Search for the cell housing the specified text and yield its [X, Y] center coordinate. 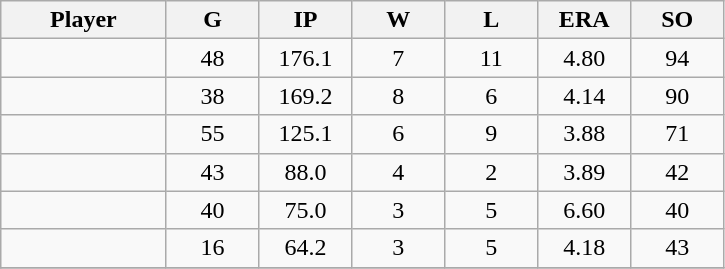
94 [678, 58]
38 [212, 96]
L [492, 20]
169.2 [306, 96]
7 [398, 58]
4.80 [584, 58]
3.88 [584, 134]
64.2 [306, 248]
6.60 [584, 210]
55 [212, 134]
4 [398, 172]
176.1 [306, 58]
Player [84, 20]
IP [306, 20]
16 [212, 248]
48 [212, 58]
42 [678, 172]
125.1 [306, 134]
ERA [584, 20]
4.18 [584, 248]
W [398, 20]
11 [492, 58]
3.89 [584, 172]
90 [678, 96]
71 [678, 134]
9 [492, 134]
SO [678, 20]
8 [398, 96]
2 [492, 172]
G [212, 20]
88.0 [306, 172]
75.0 [306, 210]
4.14 [584, 96]
